Provide the (x, y) coordinate of the cell's center where the given text is located.  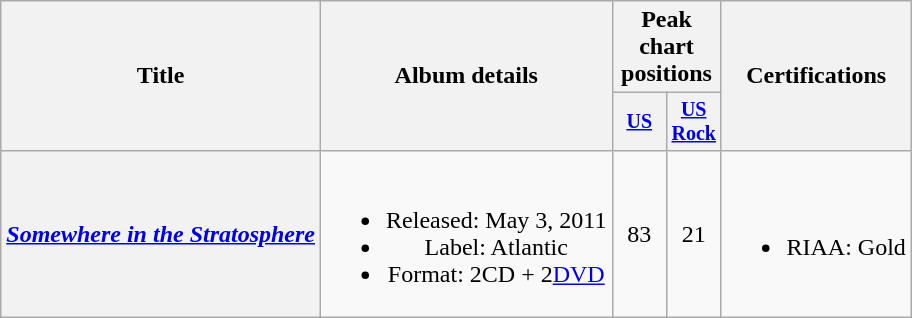
Certifications (816, 76)
21 (693, 234)
US (639, 122)
USRock (693, 122)
83 (639, 234)
Title (161, 76)
Peak chart positions (666, 47)
Somewhere in the Stratosphere (161, 234)
Released: May 3, 2011Label: AtlanticFormat: 2CD + 2DVD (466, 234)
Album details (466, 76)
RIAA: Gold (816, 234)
